Extract the [X, Y] coordinate from the center of the cell holding the provided text.  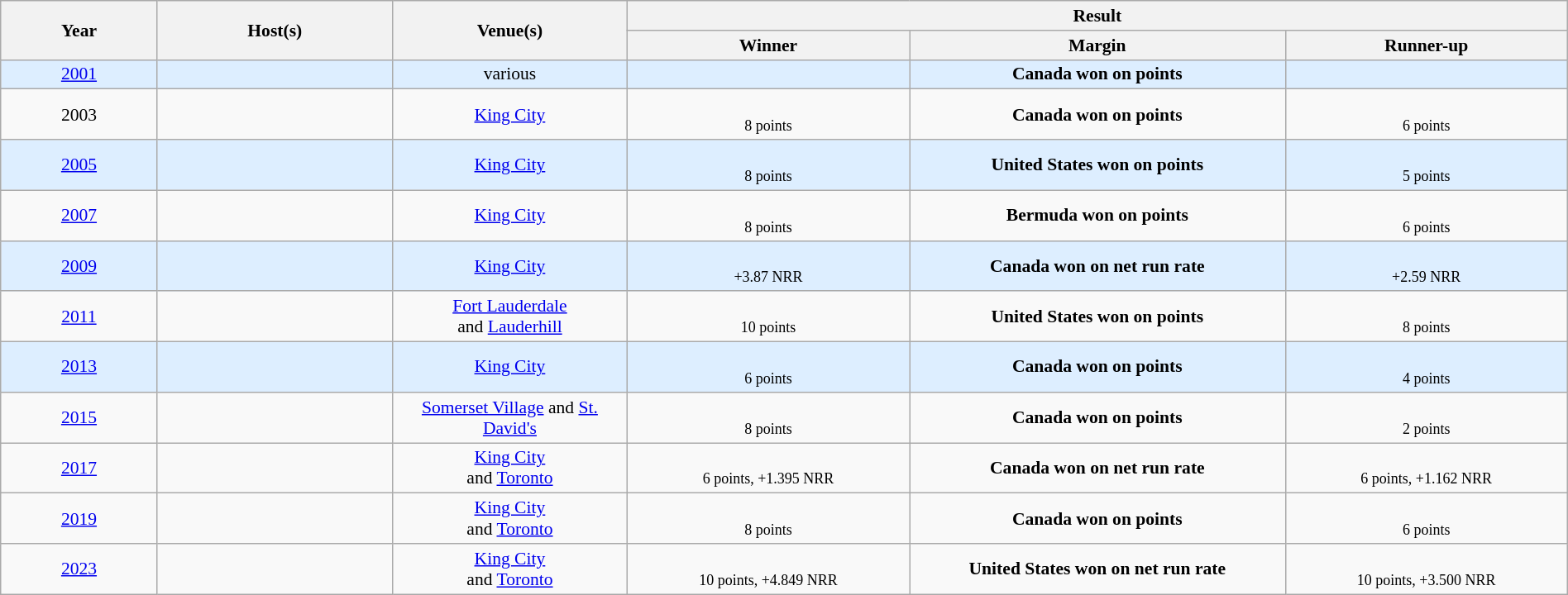
Bermuda won on points [1098, 215]
2 points [1426, 418]
+2.59 NRR [1426, 266]
Fort Lauderdaleand Lauderhill [509, 317]
2003 [79, 114]
Year [79, 30]
6 points, +1.162 NRR [1426, 468]
10 points, +3.500 NRR [1426, 569]
6 points, +1.395 NRR [769, 468]
2005 [79, 165]
10 points [769, 317]
2017 [79, 468]
10 points, +4.849 NRR [769, 569]
Host(s) [275, 30]
2019 [79, 519]
2011 [79, 317]
Somerset Village and St. David's [509, 418]
5 points [1426, 165]
2001 [79, 74]
2013 [79, 367]
Result [1098, 16]
2009 [79, 266]
various [509, 74]
2023 [79, 569]
Margin [1098, 45]
Runner-up [1426, 45]
2015 [79, 418]
Venue(s) [509, 30]
United States won on net run rate [1098, 569]
4 points [1426, 367]
2007 [79, 215]
+3.87 NRR [769, 266]
Winner [769, 45]
